Return the (X, Y) coordinate for the center point of the cell that contains the specified text.  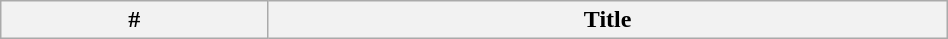
# (134, 20)
Title (608, 20)
